Detect which cell encompasses the target text, then output its (x, y) center coordinate. 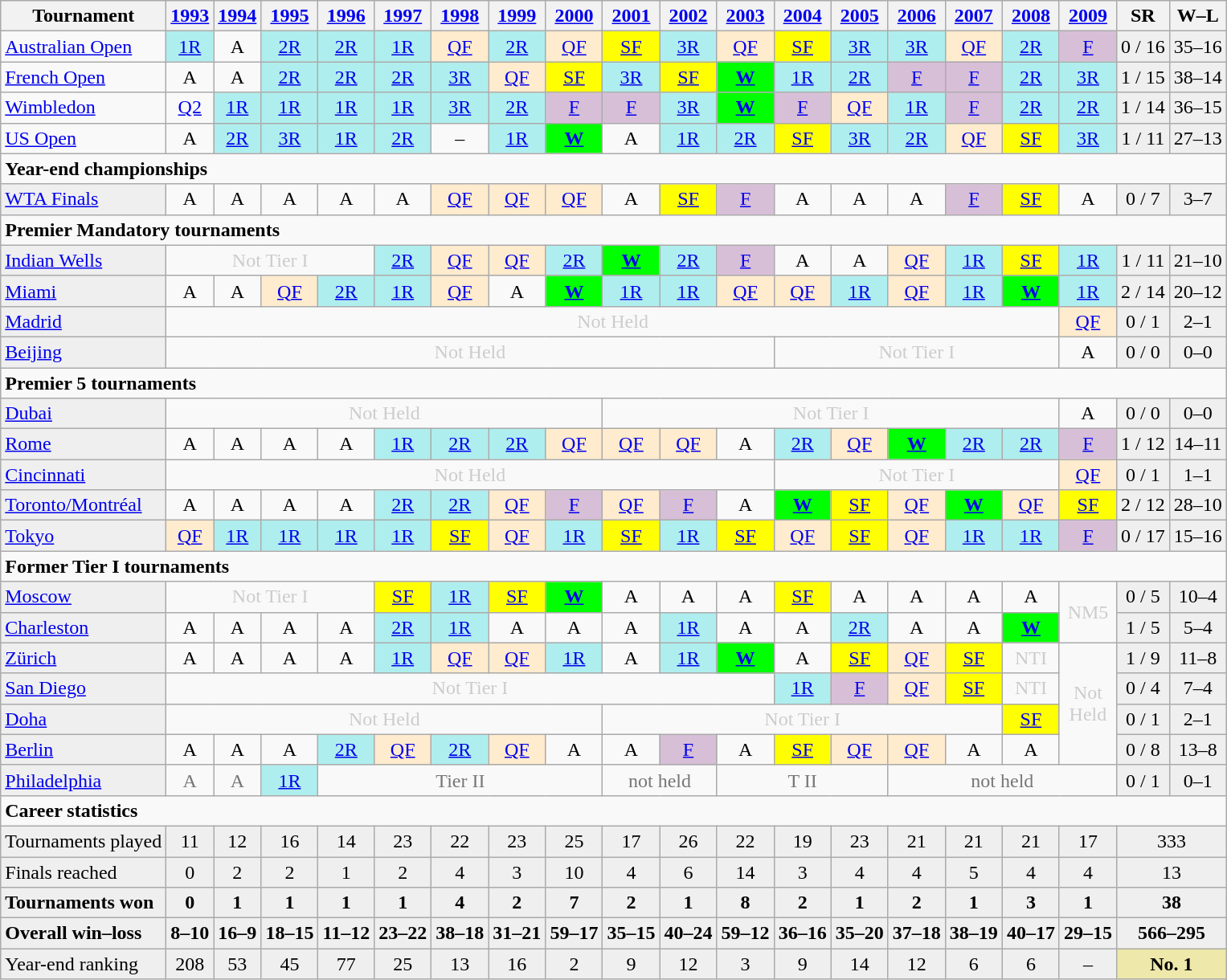
333 (1172, 841)
10–4 (1197, 597)
Cincinnati (84, 475)
208 (190, 964)
0 / 16 (1143, 47)
1998 (460, 16)
San Diego (84, 688)
7–4 (1197, 688)
0 / 5 (1143, 597)
5–4 (1197, 627)
1999 (517, 16)
1 / 14 (1143, 108)
40–17 (1030, 933)
Charleston (84, 627)
2002 (688, 16)
59–17 (574, 933)
0 / 17 (1143, 536)
16–9 (238, 933)
0 / 8 (1143, 749)
WTA Finals (84, 199)
1 / 5 (1143, 627)
Madrid (84, 321)
NotHeld (1088, 704)
14–11 (1197, 444)
2006 (916, 16)
0–1 (1197, 780)
11–12 (346, 933)
Doha (84, 719)
1 / 9 (1143, 658)
26 (688, 841)
French Open (84, 77)
Philadelphia (84, 780)
35–16 (1197, 47)
Premier Mandatory tournaments (614, 230)
1996 (346, 16)
8–10 (190, 933)
Indian Wells (84, 260)
8 (746, 903)
Year-end championships (614, 169)
Australian Open (84, 47)
13–8 (1197, 749)
Zürich (84, 658)
27–13 (1197, 138)
11–8 (1197, 658)
2 / 14 (1143, 291)
W–L (1197, 16)
US Open (84, 138)
No. 1 (1172, 964)
11 (190, 841)
5 (974, 872)
20–12 (1197, 291)
53 (238, 964)
0 / 7 (1143, 199)
Tournaments played (84, 841)
Premier 5 tournaments (614, 383)
2005 (860, 16)
Career statistics (614, 811)
0 / 4 (1143, 688)
15–16 (1197, 536)
1–1 (1197, 475)
2003 (746, 16)
1 / 12 (1143, 444)
19 (802, 841)
38–14 (1197, 77)
36–15 (1197, 108)
2001 (632, 16)
Moscow (84, 597)
21–10 (1197, 260)
1997 (403, 16)
2008 (1030, 16)
29–15 (1088, 933)
Dubai (84, 414)
Miami (84, 291)
Tier II (460, 780)
NM5 (1088, 612)
566–295 (1172, 933)
2 / 12 (1143, 505)
Rome (84, 444)
38–18 (460, 933)
Toronto/Montréal (84, 505)
7 (574, 903)
Tournament (84, 16)
2009 (1088, 16)
Tokyo (84, 536)
45 (289, 964)
77 (346, 964)
Q2 (190, 108)
59–12 (746, 933)
Berlin (84, 749)
28–10 (1197, 505)
36–16 (802, 933)
Year-end ranking (84, 964)
1995 (289, 16)
1993 (190, 16)
23–22 (403, 933)
Former Tier I tournaments (614, 566)
Overall win–loss (84, 933)
1 / 15 (1143, 77)
2000 (574, 16)
2007 (974, 16)
37–18 (916, 933)
Beijing (84, 352)
Tournaments won (84, 903)
35–15 (632, 933)
38–19 (974, 933)
1994 (238, 16)
38 (1172, 903)
3–7 (1197, 199)
18–15 (289, 933)
Finals reached (84, 872)
SR (1143, 16)
Wimbledon (84, 108)
35–20 (860, 933)
10 (574, 872)
T II (802, 780)
40–24 (688, 933)
31–21 (517, 933)
2004 (802, 16)
